Scan for the cell matching the given text and deliver its (X, Y) coordinate at center. 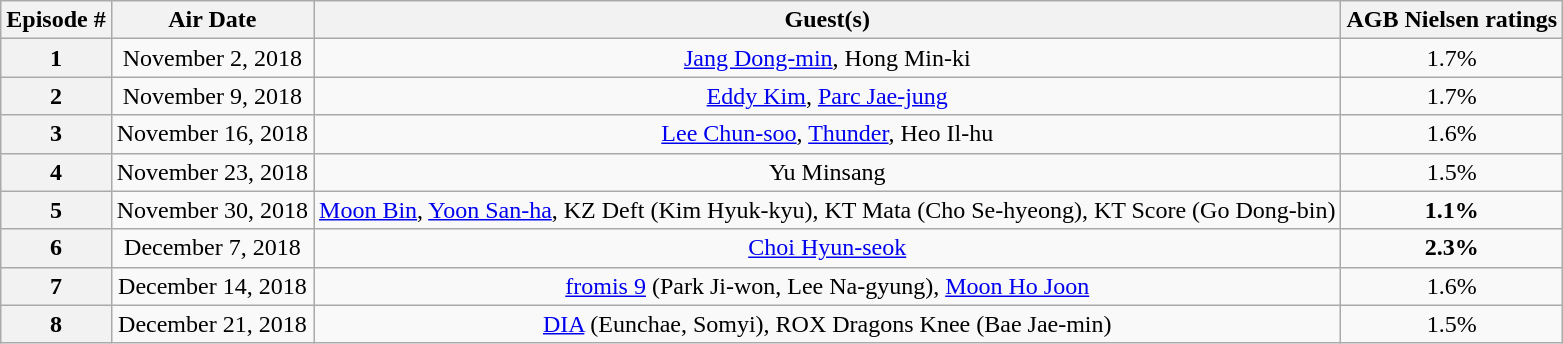
8 (56, 324)
Guest(s) (828, 20)
Lee Chun-soo, Thunder, Heo Il-hu (828, 134)
AGB Nielsen ratings (1452, 20)
5 (56, 210)
Moon Bin, Yoon San-ha, KZ Deft (Kim Hyuk-kyu), KT Mata (Cho Se-hyeong), KT Score (Go Dong-bin) (828, 210)
December 14, 2018 (212, 286)
Episode # (56, 20)
November 2, 2018 (212, 58)
7 (56, 286)
Air Date (212, 20)
November 30, 2018 (212, 210)
1 (56, 58)
December 21, 2018 (212, 324)
Jang Dong-min, Hong Min-ki (828, 58)
3 (56, 134)
December 7, 2018 (212, 248)
November 23, 2018 (212, 172)
November 9, 2018 (212, 96)
Yu Minsang (828, 172)
Choi Hyun-seok (828, 248)
Eddy Kim, Parc Jae-jung (828, 96)
1.1% (1452, 210)
6 (56, 248)
DIA (Eunchae, Somyi), ROX Dragons Knee (Bae Jae-min) (828, 324)
2.3% (1452, 248)
November 16, 2018 (212, 134)
4 (56, 172)
2 (56, 96)
fromis 9 (Park Ji-won, Lee Na-gyung), Moon Ho Joon (828, 286)
